Determine the (x, y) coordinate at the center of the cell enclosing the given text.  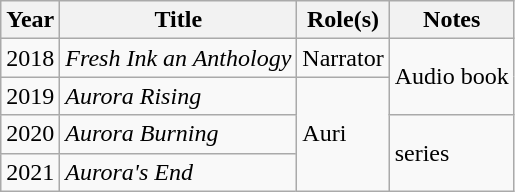
Aurora Burning (178, 134)
2019 (30, 96)
Audio book (452, 77)
Aurora Rising (178, 96)
series (452, 153)
Auri (343, 134)
Title (178, 20)
2021 (30, 172)
Notes (452, 20)
Role(s) (343, 20)
Fresh Ink an Anthology (178, 58)
2020 (30, 134)
Year (30, 20)
Narrator (343, 58)
2018 (30, 58)
Aurora's End (178, 172)
